Find where the given text appears and provide that cell's center as [x, y] coordinate. 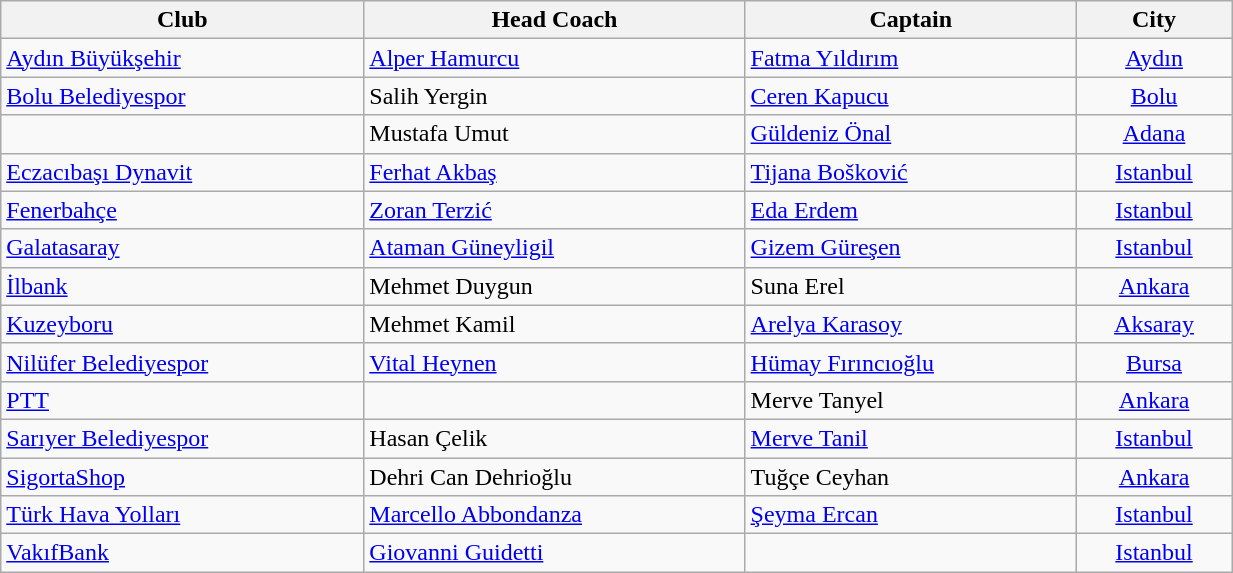
Şeyma Ercan [910, 515]
Salih Yergin [554, 96]
Mustafa Umut [554, 134]
Bursa [1154, 362]
Ferhat Akbaş [554, 172]
Dehri Can Dehrioğlu [554, 477]
Merve Tanyel [910, 400]
Kuzeyboru [182, 324]
Aydın Büyükşehir [182, 58]
Giovanni Guidetti [554, 553]
Tijana Bošković [910, 172]
Hasan Çelik [554, 438]
Merve Tanil [910, 438]
Mehmet Duygun [554, 286]
Türk Hava Yolları [182, 515]
Güldeniz Önal [910, 134]
Sarıyer Belediyespor [182, 438]
PTT [182, 400]
Gizem Güreşen [910, 248]
Fatma Yıldırım [910, 58]
SigortaShop [182, 477]
Ceren Kapucu [910, 96]
Eda Erdem [910, 210]
Alper Hamurcu [554, 58]
Nilüfer Belediyespor [182, 362]
Aksaray [1154, 324]
İlbank [182, 286]
Suna Erel [910, 286]
VakıfBank [182, 553]
Aydın [1154, 58]
Arelya Karasoy [910, 324]
Head Coach [554, 20]
Bolu Belediyespor [182, 96]
Mehmet Kamil [554, 324]
Marcello Abbondanza [554, 515]
City [1154, 20]
Tuğçe Ceyhan [910, 477]
Vital Heynen [554, 362]
Zoran Terzić [554, 210]
Captain [910, 20]
Bolu [1154, 96]
Fenerbahçe [182, 210]
Adana [1154, 134]
Club [182, 20]
Hümay Fırıncıoğlu [910, 362]
Eczacıbaşı Dynavit [182, 172]
Galatasaray [182, 248]
Ataman Güneyligil [554, 248]
